Pinpoint the cell where the given text exists, returning its [X, Y] midpoint coordinate. 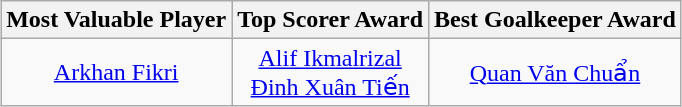
Top Scorer Award [330, 20]
Arkhan Fikri [116, 72]
Most Valuable Player [116, 20]
Alif Ikmalrizal Đinh Xuân Tiến [330, 72]
Best Goalkeeper Award [556, 20]
Quan Văn Chuẩn [556, 72]
